Determine the (X, Y) coordinate at the center of the cell enclosing the given text.  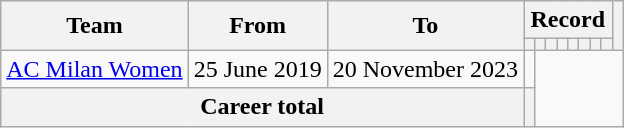
25 June 2019 (258, 69)
Record (568, 20)
Career total (262, 107)
To (425, 26)
20 November 2023 (425, 69)
AC Milan Women (94, 69)
Team (94, 26)
From (258, 26)
